Output the [x, y] coordinate of the center of the cell containing the given text.  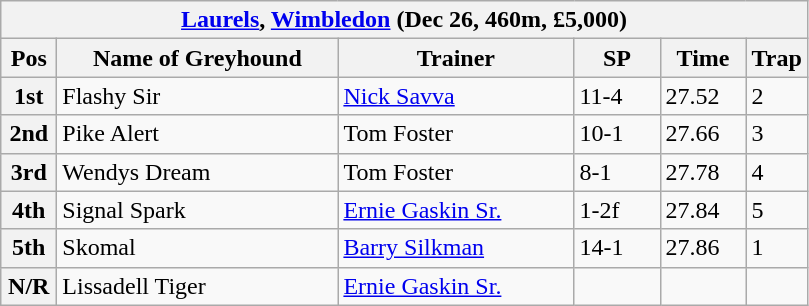
Lissadell Tiger [198, 286]
11-4 [617, 96]
1 [776, 248]
27.66 [703, 134]
Time [703, 58]
Pos [29, 58]
Trap [776, 58]
2nd [29, 134]
Trainer [456, 58]
Nick Savva [456, 96]
27.84 [703, 210]
Barry Silkman [456, 248]
Name of Greyhound [198, 58]
Wendys Dream [198, 172]
N/R [29, 286]
Pike Alert [198, 134]
SP [617, 58]
10-1 [617, 134]
14-1 [617, 248]
4th [29, 210]
27.52 [703, 96]
4 [776, 172]
2 [776, 96]
Laurels, Wimbledon (Dec 26, 460m, £5,000) [404, 20]
5 [776, 210]
1-2f [617, 210]
Skomal [198, 248]
27.86 [703, 248]
3rd [29, 172]
8-1 [617, 172]
5th [29, 248]
1st [29, 96]
Signal Spark [198, 210]
3 [776, 134]
27.78 [703, 172]
Flashy Sir [198, 96]
